Find where the given text appears and provide that cell's center as (X, Y) coordinate. 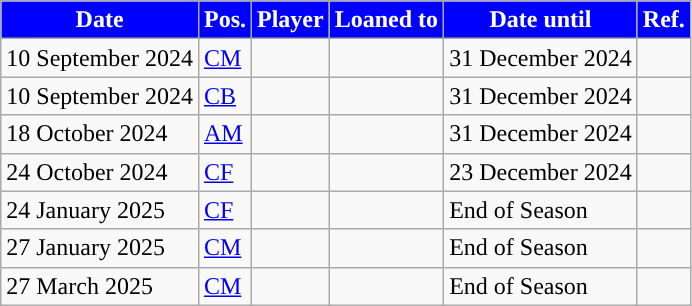
AM (224, 134)
Pos. (224, 20)
27 January 2025 (100, 248)
24 October 2024 (100, 172)
23 December 2024 (541, 172)
Player (291, 20)
CB (224, 96)
Date until (541, 20)
18 October 2024 (100, 134)
24 January 2025 (100, 210)
Date (100, 20)
Ref. (664, 20)
27 March 2025 (100, 286)
Loaned to (386, 20)
